Pinpoint the cell where the given text exists, returning its (X, Y) midpoint coordinate. 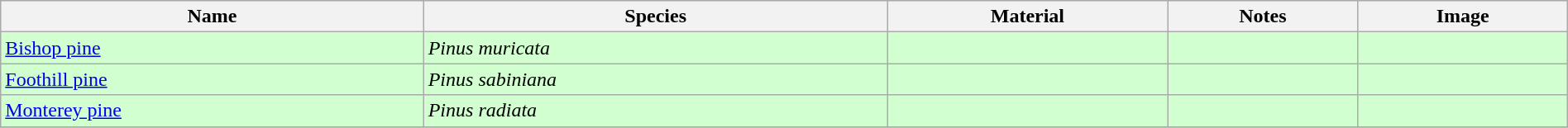
Name (212, 17)
Notes (1264, 17)
Image (1462, 17)
Pinus radiata (655, 111)
Monterey pine (212, 111)
Pinus sabiniana (655, 79)
Foothill pine (212, 79)
Material (1027, 17)
Species (655, 17)
Pinus muricata (655, 48)
Bishop pine (212, 48)
